Detect which cell encompasses the target text, then output its [x, y] center coordinate. 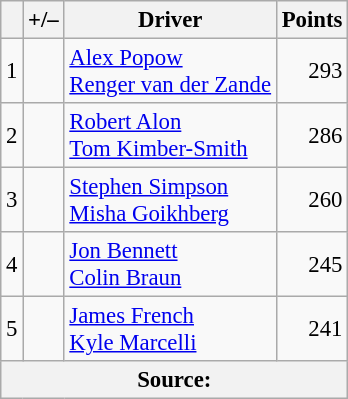
4 [12, 264]
James French Kyle Marcelli [170, 330]
+/– [44, 20]
241 [312, 330]
3 [12, 200]
Stephen Simpson Misha Goikhberg [170, 200]
260 [312, 200]
Points [312, 20]
Robert Alon Tom Kimber-Smith [170, 136]
1 [12, 72]
2 [12, 136]
Driver [170, 20]
293 [312, 72]
245 [312, 264]
Jon Bennett Colin Braun [170, 264]
5 [12, 330]
286 [312, 136]
Alex Popow Renger van der Zande [170, 72]
